Pinpoint the cell where the given text exists, returning its [X, Y] midpoint coordinate. 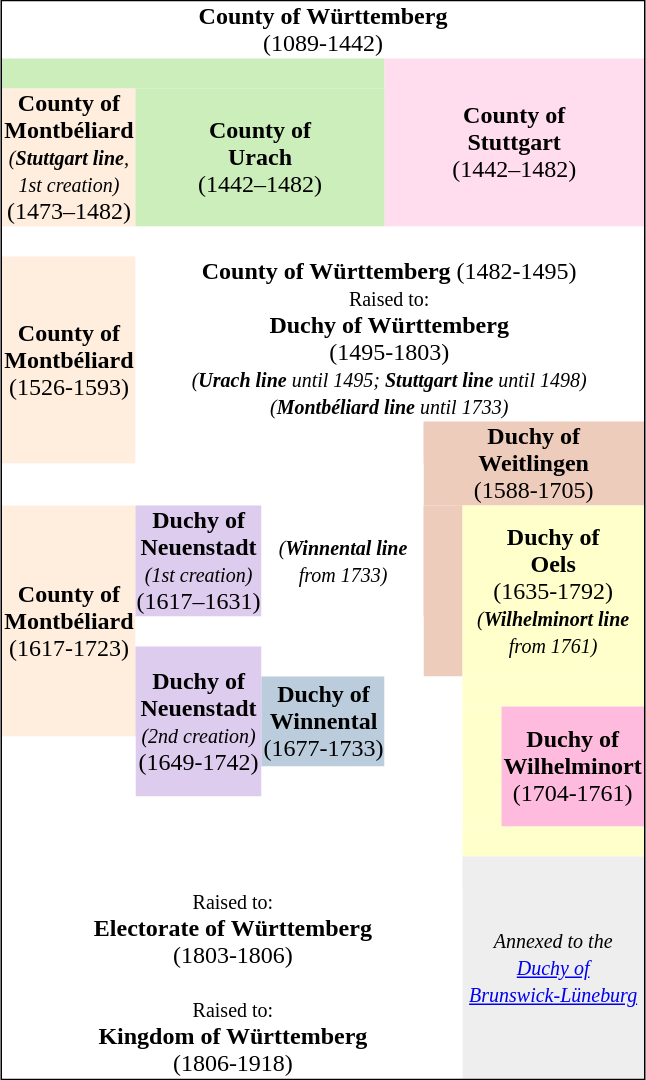
Duchy ofWinnental(1677-1733) [324, 721]
County ofStuttgart (1442–1482) [514, 142]
County ofMontbéliard(1617-1723) [69, 622]
Annexed to the Duchy ofBrunswick-Lüneburg [553, 967]
County ofMontbéliard(1526-1593) [69, 360]
Duchy ofOels(1635-1792)(Wilhelminort line from 1761) [553, 592]
Duchy ofWeitlingen(1588-1705) [534, 464]
County ofUrach (1442–1482) [260, 157]
County of Württemberg (1089-1442) [324, 30]
Duchy ofNeuenstadt(1st creation)(1617–1631) [198, 562]
Duchy ofNeuenstadt(2nd creation)(1649-1742) [198, 721]
Duchy ofWilhelminort(1704-1761) [572, 766]
(Winnental linefrom 1733) [343, 562]
County ofMontbéliard(Stuttgart line, 1st creation)(1473–1482) [69, 157]
Raised to:Electorate of Württemberg(1803-1806)Raised to:Kingdom of Württemberg(1806-1918) [233, 982]
